Locate the cell with the specified text and output its [X, Y] center coordinate. 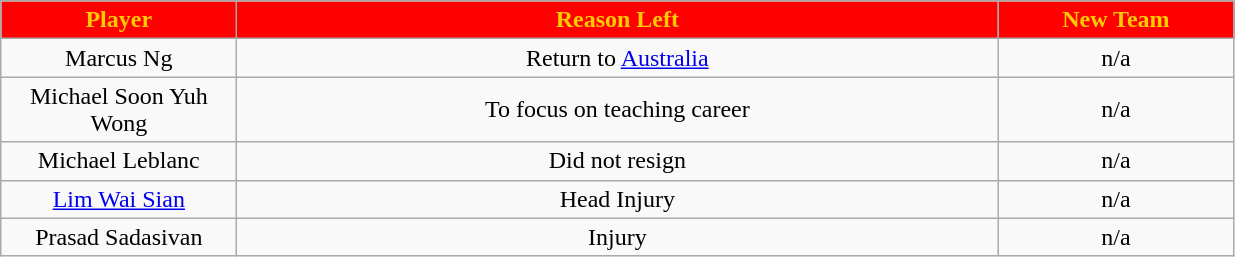
Michael Leblanc [119, 161]
Prasad Sadasivan [119, 237]
Return to Australia [618, 58]
Did not resign [618, 161]
Marcus Ng [119, 58]
Reason Left [618, 20]
Lim Wai Sian [119, 199]
Injury [618, 237]
New Team [1116, 20]
To focus on teaching career [618, 110]
Player [119, 20]
Head Injury [618, 199]
Michael Soon Yuh Wong [119, 110]
